Find where the given text appears and provide that cell's center as (x, y) coordinate. 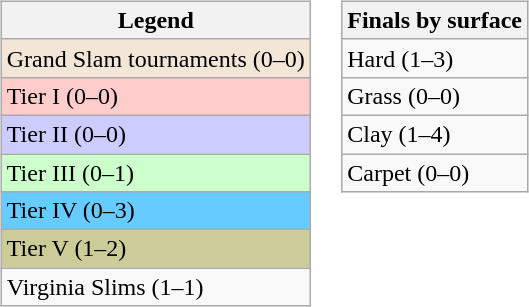
Tier II (0–0) (156, 134)
Virginia Slims (1–1) (156, 287)
Tier V (1–2) (156, 249)
Legend (156, 20)
Clay (1–4) (435, 134)
Tier I (0–0) (156, 96)
Tier III (0–1) (156, 173)
Carpet (0–0) (435, 173)
Tier IV (0–3) (156, 211)
Grass (0–0) (435, 96)
Finals by surface (435, 20)
Hard (1–3) (435, 58)
Grand Slam tournaments (0–0) (156, 58)
